From the cell containing the given text, extract its center point as (x, y) coordinate. 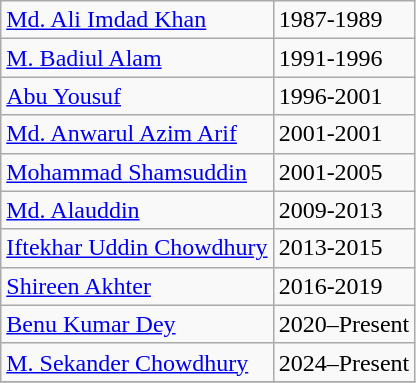
Iftekhar Uddin Chowdhury (137, 248)
Shireen Akhter (137, 286)
Benu Kumar Dey (137, 324)
2020–Present (344, 324)
2016-2019 (344, 286)
Md. Alauddin (137, 210)
Mohammad Shamsuddin (137, 172)
1996-2001 (344, 96)
2024–Present (344, 362)
1987-1989 (344, 20)
M. Sekander Chowdhury (137, 362)
2009-2013 (344, 210)
M. Badiul Alam (137, 58)
1991-1996 (344, 58)
Abu Yousuf (137, 96)
Md. Anwarul Azim Arif (137, 134)
2001-2005 (344, 172)
Md. Ali Imdad Khan (137, 20)
2013-2015 (344, 248)
2001-2001 (344, 134)
